Find where the given text appears and provide that cell's center as [x, y] coordinate. 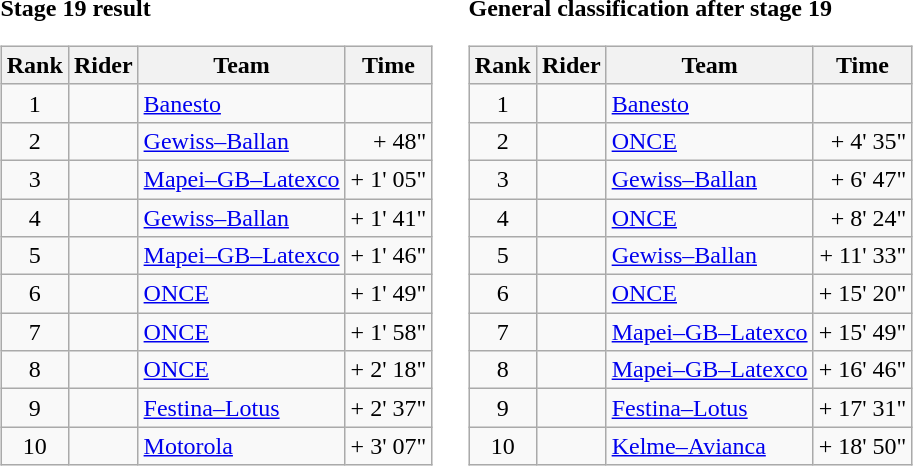
+ 17' 31" [862, 408]
+ 1' 05" [388, 179]
+ 15' 49" [862, 332]
+ 48" [388, 141]
+ 1' 41" [388, 217]
+ 11' 33" [862, 256]
+ 1' 49" [388, 294]
+ 8' 24" [862, 217]
Kelme–Avianca [710, 446]
+ 15' 20" [862, 294]
+ 2' 18" [388, 370]
Motorola [242, 446]
+ 2' 37" [388, 408]
+ 1' 58" [388, 332]
+ 16' 46" [862, 370]
+ 3' 07" [388, 446]
+ 18' 50" [862, 446]
+ 4' 35" [862, 141]
+ 1' 46" [388, 256]
+ 6' 47" [862, 179]
